Extract the [X, Y] coordinate from the center of the cell holding the provided text.  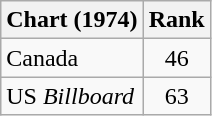
Chart (1974) [72, 20]
US Billboard [72, 96]
Canada [72, 58]
63 [176, 96]
Rank [176, 20]
46 [176, 58]
